Determine the [X, Y] coordinate at the center of the cell enclosing the given text.  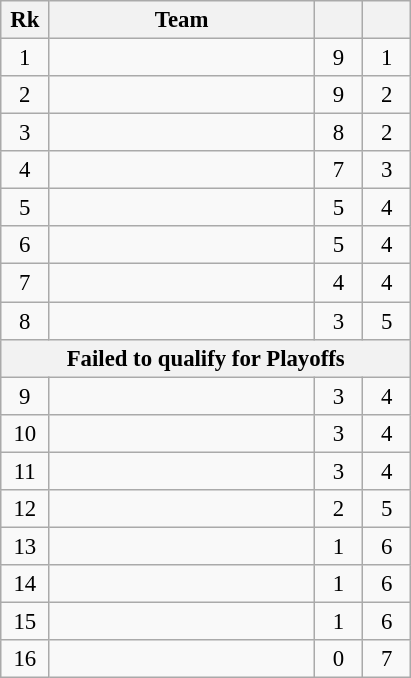
14 [25, 584]
12 [25, 509]
15 [25, 621]
16 [25, 659]
0 [338, 659]
13 [25, 546]
Rk [25, 20]
Failed to qualify for Playoffs [206, 358]
10 [25, 433]
11 [25, 471]
Team [182, 20]
